Return (x, y) of the center of cell containing provided text 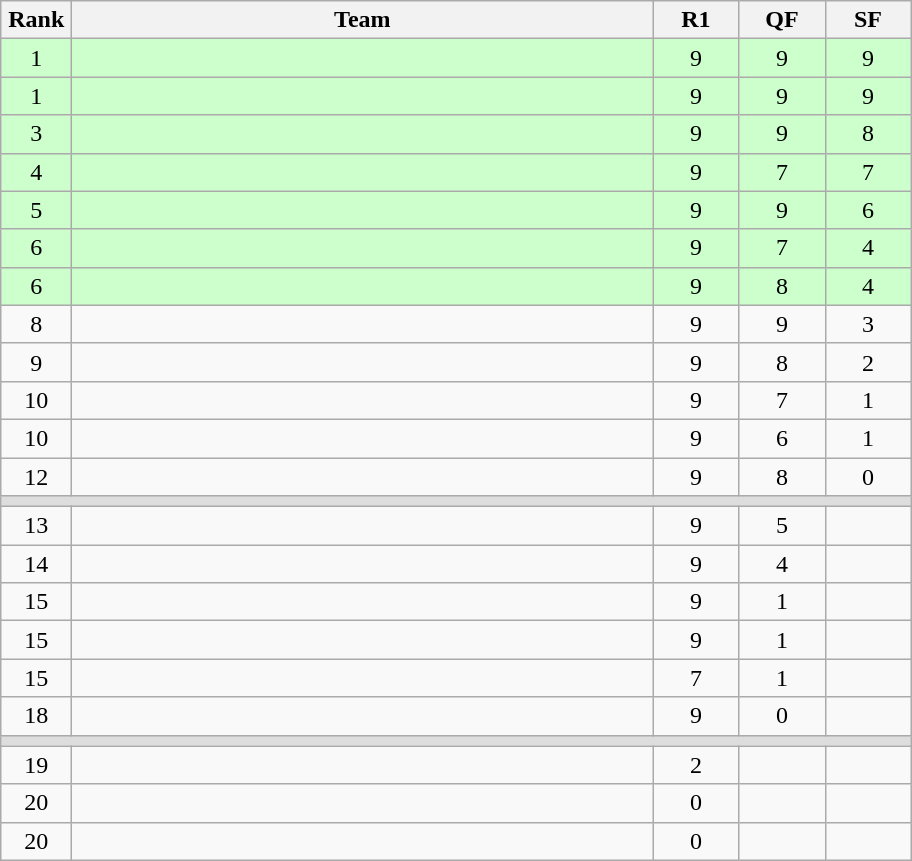
R1 (696, 20)
Rank (36, 20)
QF (782, 20)
SF (868, 20)
14 (36, 564)
18 (36, 716)
19 (36, 765)
12 (36, 477)
13 (36, 526)
Team (362, 20)
